Extract the [x, y] coordinate from the center of the cell holding the provided text.  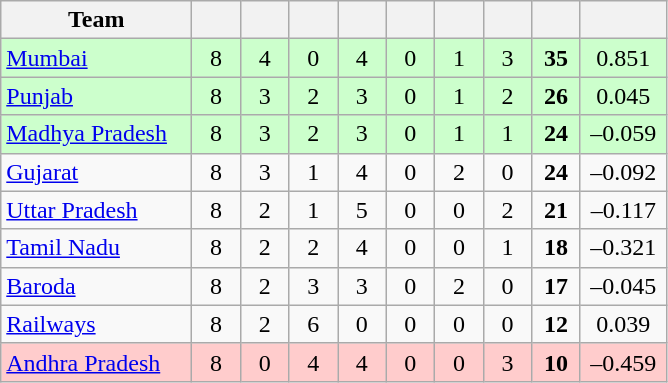
–0.117 [623, 210]
0.039 [623, 324]
–0.059 [623, 134]
–0.459 [623, 362]
Team [96, 20]
Andhra Pradesh [96, 362]
Uttar Pradesh [96, 210]
21 [556, 210]
35 [556, 58]
Madhya Pradesh [96, 134]
18 [556, 248]
Gujarat [96, 172]
–0.045 [623, 286]
–0.092 [623, 172]
6 [314, 324]
Tamil Nadu [96, 248]
–0.321 [623, 248]
5 [362, 210]
Punjab [96, 96]
Railways [96, 324]
Mumbai [96, 58]
12 [556, 324]
0.851 [623, 58]
10 [556, 362]
0.045 [623, 96]
17 [556, 286]
26 [556, 96]
Baroda [96, 286]
